Identify which cell holds the provided text, then report its [x, y] central coordinate. 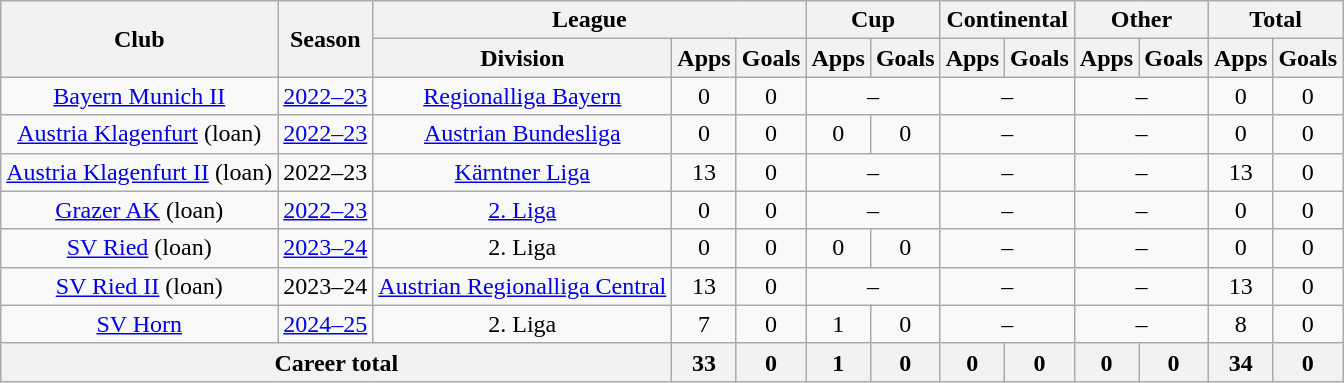
SV Ried II (loan) [140, 286]
2024–25 [326, 324]
8 [1240, 324]
33 [704, 362]
Austrian Regionalliga Central [522, 286]
Club [140, 39]
7 [704, 324]
Austria Klagenfurt (loan) [140, 134]
Bayern Munich II [140, 96]
League [590, 20]
Austria Klagenfurt II (loan) [140, 172]
Austrian Bundesliga [522, 134]
Continental [1007, 20]
Cup [873, 20]
SV Ried (loan) [140, 248]
Other [1141, 20]
SV Horn [140, 324]
Season [326, 39]
34 [1240, 362]
Regionalliga Bayern [522, 96]
Total [1275, 20]
Career total [336, 362]
Division [522, 58]
Kärntner Liga [522, 172]
Grazer AK (loan) [140, 210]
